Scan for the cell matching the given text and deliver its [x, y] coordinate at center. 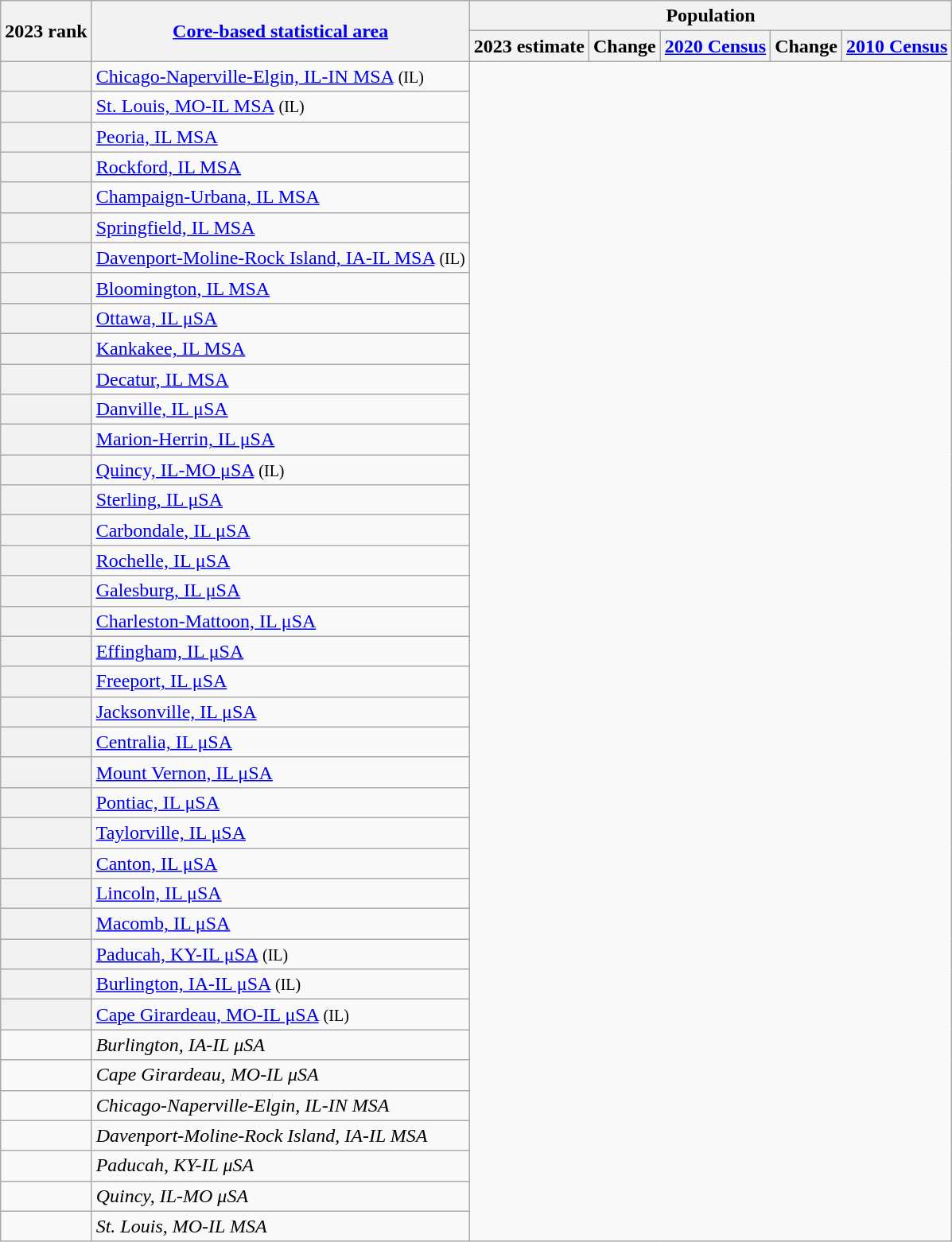
Kankakee, IL MSA [280, 348]
Danville, IL μSA [280, 409]
2023 rank [46, 31]
Pontiac, IL μSA [280, 802]
Paducah, KY-IL μSA [280, 1166]
Rockford, IL MSA [280, 167]
Marion-Herrin, IL μSA [280, 440]
Peoria, IL MSA [280, 137]
Sterling, IL μSA [280, 500]
Cape Girardeau, MO-IL μSA (IL) [280, 1015]
Centralia, IL μSA [280, 742]
Core-based statistical area [280, 31]
Chicago-Naperville-Elgin, IL-IN MSA (IL) [280, 76]
Springfield, IL MSA [280, 227]
2020 Census [715, 46]
Macomb, IL μSA [280, 924]
Bloomington, IL MSA [280, 288]
Canton, IL μSA [280, 863]
Burlington, IA-IL μSA [280, 1045]
Burlington, IA-IL μSA (IL) [280, 984]
Cape Girardeau, MO-IL μSA [280, 1075]
St. Louis, MO-IL MSA [280, 1226]
Population [711, 16]
Lincoln, IL μSA [280, 894]
Effingham, IL μSA [280, 651]
Carbondale, IL μSA [280, 530]
Quincy, IL-MO μSA (IL) [280, 470]
Ottawa, IL μSA [280, 318]
2023 estimate [529, 46]
Charleston-Mattoon, IL μSA [280, 621]
Galesburg, IL μSA [280, 591]
Jacksonville, IL μSA [280, 712]
Taylorville, IL μSA [280, 833]
Davenport-Moline-Rock Island, IA-IL MSA (IL) [280, 258]
Chicago-Naperville-Elgin, IL-IN MSA [280, 1105]
St. Louis, MO-IL MSA (IL) [280, 107]
Mount Vernon, IL μSA [280, 772]
Champaign-Urbana, IL MSA [280, 197]
Paducah, KY-IL μSA (IL) [280, 954]
Rochelle, IL μSA [280, 561]
Decatur, IL MSA [280, 379]
Davenport-Moline-Rock Island, IA-IL MSA [280, 1135]
Quincy, IL-MO μSA [280, 1196]
Freeport, IL μSA [280, 681]
2010 Census [896, 46]
